Scan for the cell matching the given text and deliver its (X, Y) coordinate at center. 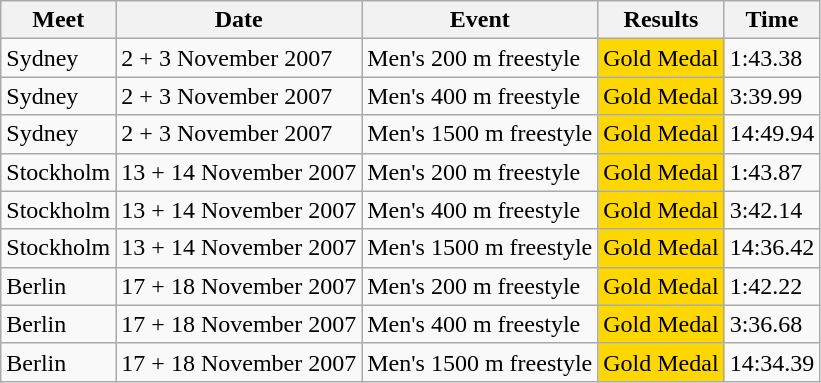
3:39.99 (772, 96)
1:42.22 (772, 286)
3:42.14 (772, 210)
Meet (58, 20)
14:34.39 (772, 362)
Results (661, 20)
Event (480, 20)
1:43.87 (772, 172)
3:36.68 (772, 324)
14:36.42 (772, 248)
1:43.38 (772, 58)
Time (772, 20)
Date (239, 20)
14:49.94 (772, 134)
